For the text-containing cell, return its midpoint in (X, Y) coordinate format. 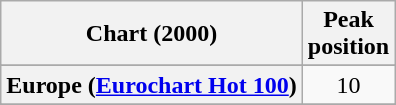
Chart (2000) (152, 34)
10 (348, 85)
Europe (Eurochart Hot 100) (152, 85)
Peakposition (348, 34)
